Return the [x, y] coordinate for the center point of the cell that contains the specified text.  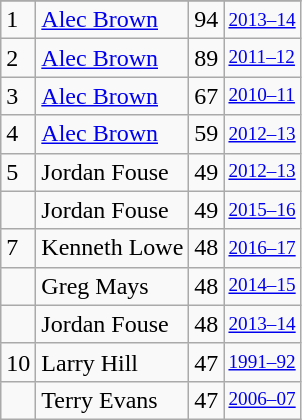
Greg Mays [112, 286]
Terry Evans [112, 400]
4 [18, 134]
67 [206, 96]
2006–07 [262, 400]
2 [18, 58]
94 [206, 20]
89 [206, 58]
7 [18, 248]
2011–12 [262, 58]
Larry Hill [112, 362]
2015–16 [262, 210]
2010–11 [262, 96]
1991–92 [262, 362]
2014–15 [262, 286]
3 [18, 96]
10 [18, 362]
59 [206, 134]
Kenneth Lowe [112, 248]
2016–17 [262, 248]
1 [18, 20]
5 [18, 172]
